Return (X, Y) of the center of cell containing provided text 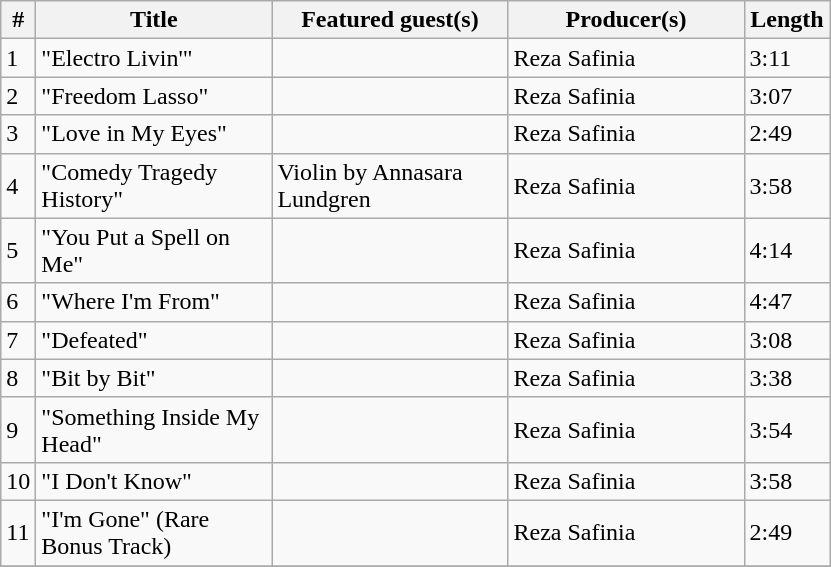
3:07 (787, 96)
"Defeated" (154, 340)
Title (154, 20)
3:38 (787, 378)
10 (18, 481)
"I'm Gone" (Rare Bonus Track) (154, 532)
"Electro Livin'" (154, 58)
"Where I'm From" (154, 302)
4 (18, 186)
5 (18, 250)
3:54 (787, 430)
"Bit by Bit" (154, 378)
# (18, 20)
2 (18, 96)
3:11 (787, 58)
3:08 (787, 340)
"Comedy Tragedy History" (154, 186)
9 (18, 430)
1 (18, 58)
Featured guest(s) (390, 20)
8 (18, 378)
11 (18, 532)
"Love in My Eyes" (154, 134)
4:14 (787, 250)
"Freedom Lasso" (154, 96)
"Something Inside My Head" (154, 430)
3 (18, 134)
"I Don't Know" (154, 481)
4:47 (787, 302)
Length (787, 20)
Producer(s) (626, 20)
7 (18, 340)
6 (18, 302)
"You Put a Spell on Me" (154, 250)
Violin by Annasara Lundgren (390, 186)
